Pinpoint the cell where the given text exists, returning its (x, y) midpoint coordinate. 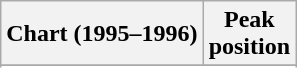
Chart (1995–1996) (102, 34)
Peakposition (249, 34)
